Locate the cell with the specified text and output its (x, y) center coordinate. 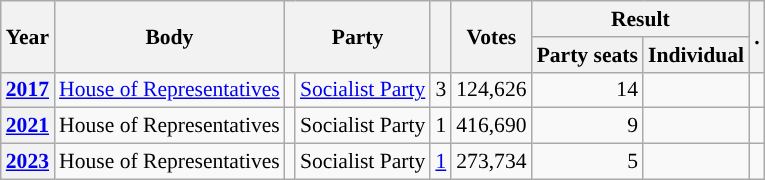
. (757, 36)
Body (170, 36)
Votes (491, 36)
14 (588, 90)
Result (641, 19)
273,734 (491, 162)
Party seats (588, 55)
2023 (28, 162)
416,690 (491, 126)
2017 (28, 90)
9 (588, 126)
Year (28, 36)
Party (358, 36)
124,626 (491, 90)
5 (588, 162)
2021 (28, 126)
Individual (696, 55)
3 (440, 90)
